For the text-containing cell, return its midpoint in (X, Y) coordinate format. 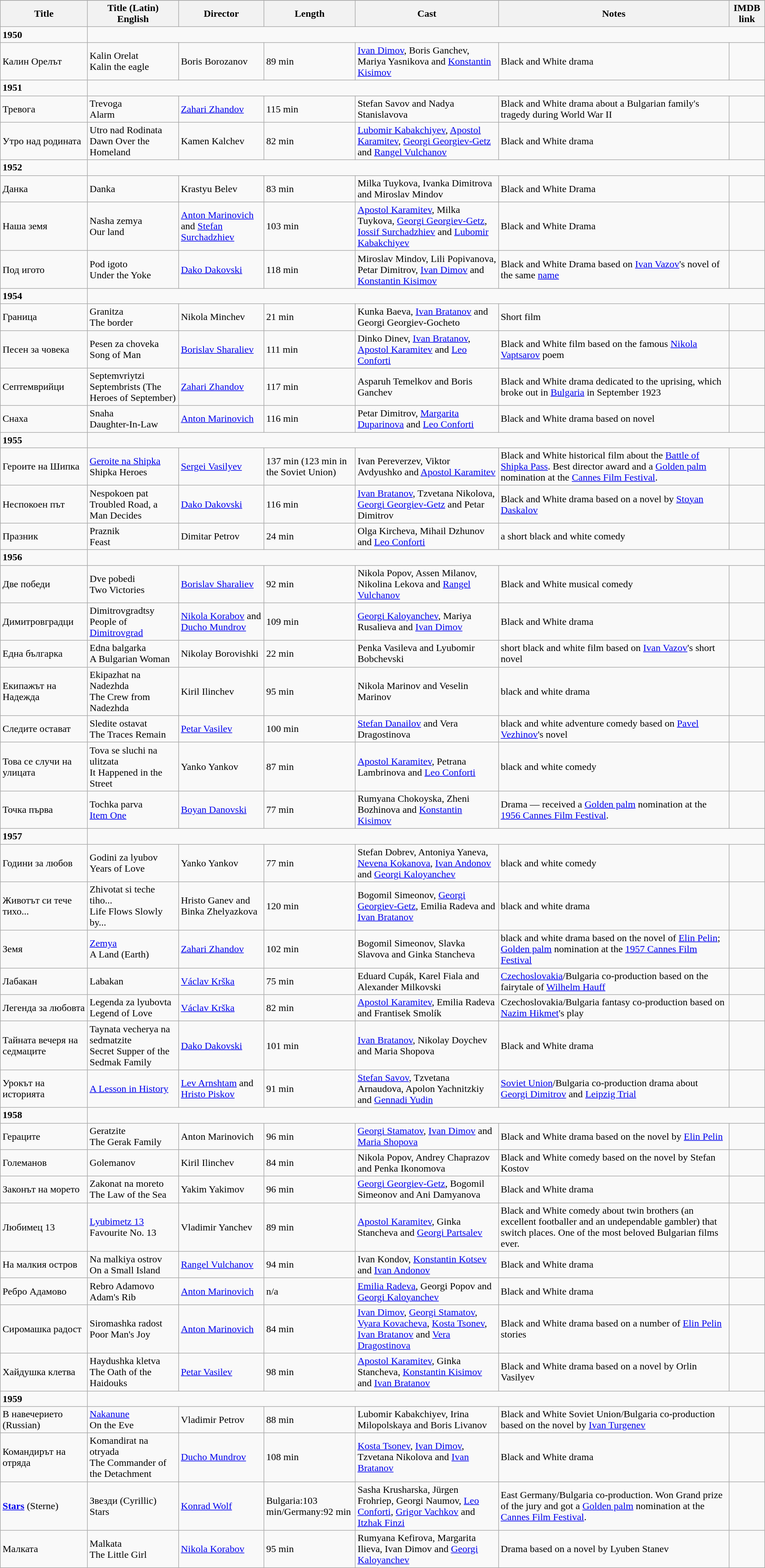
В навечерието (Russian) (44, 1420)
Снаха (44, 419)
Nikola Korabov and Ducho Mundrov (221, 622)
115 min (310, 109)
Stefan Danailov and Vera Dragostinova (427, 729)
Black and White drama based on novel (614, 419)
1951 (44, 88)
East Germany/Bulgaria co-production. Won Grand prize of the jury and got a Golden palm nomination at the Cannes Film Festival. (614, 1506)
Командирът на отряда (44, 1457)
Nikola Korabov (221, 1549)
Dve pobediTwo Victories (133, 584)
Milka Tuykova, Ivanka Dimitrova and Miroslav Mindov (427, 189)
Edna balgarkaA Bulgarian Woman (133, 654)
Apostol Karamitev, Ginka Stancheva and Georgi Partsalev (427, 1227)
Boyan Danovski (221, 810)
91 min (310, 1089)
black and white drama based on the novel of Elin Pelin; Golden palm nomination at the 1957 Cannes Film Festival (614, 949)
Данка (44, 189)
108 min (310, 1457)
Lev Arnshtam and Hristo Piskov (221, 1089)
Животът си тече тихо... (44, 906)
Zakonat na moretoThe Law of the Sea (133, 1189)
Tova se sluchi na ulitzataIt Happened in the Street (133, 767)
118 min (310, 269)
NakanuneOn the Eve (133, 1420)
Georgi Georgiev-Getz, Bogomil Simeonov and Ani Damyanova (427, 1189)
Black and White Drama based on Ivan Vazov's novel of the same name (614, 269)
111 min (310, 349)
Asparuh Temelkov and Boris Ganchev (427, 387)
IMDB link (747, 14)
Black and White drama dedicated to the uprising, which broke out in Bulgaria in September 1923 (614, 387)
Boris Borozanov (221, 61)
PraznikFeast (133, 536)
Georgi Stamatov, Ivan Dimov and Maria Shopova (427, 1136)
Калин Орелът (44, 61)
Black and White musical comedy (614, 584)
Black and White historical film about the Battle of Shipka Pass. Best director award and a Golden palm nomination at the Cannes Film Festival. (614, 467)
Земя (44, 949)
Godini za lyubovYears of Love (133, 863)
Lyubimetz 13Favourite No. 13 (133, 1227)
Sasha Krusharska, Jürgen Frohriep, Georgi Naumov, Leo Conforti, Grigor Vachkov and Itzhak Finzi (427, 1506)
Bogomil Simeonov, Slavka Slavova and Ginka Stancheva (427, 949)
117 min (310, 387)
Miroslav Mindov, Lili Popivanova, Petar Dimitrov, Ivan Dimov and Konstantin Kisimov (427, 269)
Септемврийци (44, 387)
Утро над родината (44, 141)
Black and White film based on the famous Nikola Vaptsarov poem (614, 349)
Black and White drama based on the novel by Elin Pelin (614, 1136)
1950 (44, 35)
Rumyana Chokoyska, Zheni Bozhinova and Konstantin Kisimov (427, 810)
Звезди (Cyrillic)Stars (133, 1506)
Title (Latin)English (133, 14)
120 min (310, 906)
Rangel Vulchanov (221, 1264)
Ivan Kondov, Konstantin Kotsev and Ivan Andonov (427, 1264)
Nikola Marinov and Veselin Marinov (427, 691)
Една българка (44, 654)
Taynata vecherya na sedmatziteSecret Supper of the Sedmak Family (133, 1045)
Drama — received a Golden palm nomination at the 1956 Cannes Film Festival. (614, 810)
21 min (310, 317)
a short black and white comedy (614, 536)
Ivan Bratanov, Tzvetana Nikolova, Georgi Georgiev-Getz and Petar Dimitrov (427, 504)
Малката (44, 1549)
Geroite na ShipkaShipka Heroes (133, 467)
Pod igotoUnder the Yoke (133, 269)
Black and White Soviet Union/Bulgaria co-production based on the novel by Ivan Turgenev (614, 1420)
Soviet Union/Bulgaria co-production drama about Georgi Dimitrov and Leipzig Trial (614, 1089)
Legenda za lyubovtaLegend of Love (133, 1008)
Тайната вечеря на седмаците (44, 1045)
Danka (133, 189)
Black and White comedy based on the novel by Stefan Kostov (614, 1163)
Na malkiya ostrovOn a Small Island (133, 1264)
Labakan (133, 982)
GranitzaThe border (133, 317)
87 min (310, 767)
GeratziteThe Gerak Family (133, 1136)
Ivan Pereverzev, Viktor Avdyushko and Apostol Karamitev (427, 467)
Black and White drama about a Bulgarian family's tragedy during World War II (614, 109)
Nespokoen patTroubled Road, a Man Decides (133, 504)
98 min (310, 1372)
Hristo Ganev and Binka Zhelyazkova (221, 906)
На малкия остров (44, 1264)
Nasha zemyaOur land (133, 226)
Drama based on a novel by Lyuben Stanev (614, 1549)
Тревога (44, 109)
Apostol Karamitev, Ginka Stancheva, Konstantin Kisimov and Ivan Bratanov (427, 1372)
Неспокоен път (44, 504)
Bogomil Simeonov, Georgi Georgiev-Getz, Emilia Radeva and Ivan Bratanov (427, 906)
TrevogaAlarm (133, 109)
Length (310, 14)
22 min (310, 654)
Yakim Yakimov (221, 1189)
Rumyana Kefirova, Margarita Ilieva, Ivan Dimov and Georgi Kaloyanchev (427, 1549)
103 min (310, 226)
Apostol Karamitev, Emilia Radeva and Frantisek Smolík (427, 1008)
Tochka parvaItem One (133, 810)
Гераците (44, 1136)
Komandirat na otryadaThe Commander of the Detachment (133, 1457)
Lubomir Kabakchiyev, Irina Milopolskaya and Boris Livanov (427, 1420)
24 min (310, 536)
Black and White drama based on a number of Elin Pelin stories (614, 1329)
Olga Kircheva, Mihail Dzhunov and Leo Conforti (427, 536)
Точка първа (44, 810)
Stefan Savov and Nadya Stanislavova (427, 109)
94 min (310, 1264)
Zhivotat si teche tiho...Life Flows Slowly by... (133, 906)
1952 (44, 168)
Eduard Cupák, Karel Fiala and Alexander Milkovski (427, 982)
Хайдушка клетва (44, 1372)
Penka Vasileva and Lyubomir Bobchevski (427, 654)
Години за любов (44, 863)
Utro nad RodinataDawn Over the Homeland (133, 141)
Легенда за любовта (44, 1008)
Anton Marinovich and Stefan Surchadzhiev (221, 226)
Georgi Kaloyanchev, Mariya Rusalieva and Ivan Dimov (427, 622)
Black and White drama based on a novel by Orlin Vasilyev (614, 1372)
1958 (44, 1115)
1959 (44, 1399)
short black and white film based on Ivan Vazov's short novel (614, 654)
Apostol Karamitev, Petrana Lambrinova and Leo Conforti (427, 767)
Ducho Mundrov (221, 1457)
black and white adventure comedy based on Pavel Vezhinov's novel (614, 729)
Vladimir Yanchev (221, 1227)
Stars (Sterne) (44, 1506)
Сиромашка радост (44, 1329)
SeptemvriytziSeptembrists (The Heroes of September) (133, 387)
Kosta Tsonev, Ivan Dimov, Tzvetana Nikolova and Ivan Bratanov (427, 1457)
100 min (310, 729)
109 min (310, 622)
137 min (123 min in the Soviet Union) (310, 467)
MalkataThe Little Girl (133, 1549)
Lubomir Kabakchiyev, Apostol Karamitev, Georgi Georgiev-Getz and Rangel Vulchanov (427, 141)
ZemyaA Land (Earth) (133, 949)
Bulgaria:103 min/Germany:92 min (310, 1506)
Apostol Karamitev, Milka Tuykova, Georgi Georgiev-Getz, Iossif Surchadzhiev and Lubomir Kabakchiyev (427, 226)
SnahaDaughter-In-Law (133, 419)
Vladimir Petrov (221, 1420)
Димитровградци (44, 622)
Short film (614, 317)
102 min (310, 949)
Haydushka kletvaThe Oath of the Haidouks (133, 1372)
Наша земя (44, 226)
Kalin OrelatKalin the eagle (133, 61)
Stefan Savov, Tzvetana Arnaudova, Apolon Yachnitzkiy and Gennadi Yudin (427, 1089)
1957 (44, 836)
Ребро Адамово (44, 1291)
Екипажът на Надежда (44, 691)
Kamen Kalchev (221, 141)
88 min (310, 1420)
Kunka Baeva, Ivan Bratanov and Georgi Georgiev-Gocheto (427, 317)
Ivan Bratanov, Nikolay Doychev and Maria Shopova (427, 1045)
Emilia Radeva, Georgi Popov and Georgi Kaloyanchev (427, 1291)
92 min (310, 584)
Petar Dimitrov, Margarita Duparinova and Leo Conforti (427, 419)
Konrad Wolf (221, 1506)
Ivan Dimov, Boris Ganchev, Mariya Yasnikova and Konstantin Kisimov (427, 61)
Nikola Minchev (221, 317)
Nikola Popov, Andrey Chaprazov and Penka Ikonomova (427, 1163)
Cast (427, 14)
75 min (310, 982)
Czechoslovakia/Bulgaria fantasy co-production based on Nazim Hikmet's play (614, 1008)
A Lesson in History (133, 1089)
Под игото (44, 269)
1956 (44, 557)
Ivan Dimov, Georgi Stamatov, Vyara Kovacheva, Kosta Tsonev, Ivan Bratanov and Vera Dragostinova (427, 1329)
Black and White drama based on a novel by Stoyan Daskalov (614, 504)
Граница (44, 317)
101 min (310, 1045)
Dinko Dinev, Ivan Bratanov, Apostol Karamitev and Leo Conforti (427, 349)
DimitrovgradtsyPeople of Dimitrovgrad (133, 622)
83 min (310, 189)
Песен за човека (44, 349)
Героите на Шипка (44, 467)
Rebro AdamovoAdam's Rib (133, 1291)
1955 (44, 440)
Pesen za chovekaSong of Man (133, 349)
n/a (310, 1291)
Sledite ostavatThe Traces Remain (133, 729)
1954 (44, 296)
Законът на морето (44, 1189)
Dimitar Petrov (221, 536)
Title (44, 14)
Това се случи на улицата (44, 767)
Krastyu Belev (221, 189)
Големанов (44, 1163)
Nikolay Borovishki (221, 654)
Notes (614, 14)
Czechoslovakia/Bulgaria co-production based on the fairytale of Wilhelm Hauff (614, 982)
Две победи (44, 584)
Siromashka radostPoor Man's Joy (133, 1329)
Ekipazhat na NadezhdaThe Crew from Nadezhda (133, 691)
Golemanov (133, 1163)
Nikola Popov, Assen Milanov, Nikolina Lekova and Rangel Vulchanov (427, 584)
Sergei Vasilyev (221, 467)
Следите остават (44, 729)
Урокът на историята (44, 1089)
Stefan Dobrev, Antoniya Yaneva, Nevena Kokanova, Ivan Andonov and Georgi Kaloyanchev (427, 863)
Празник (44, 536)
Лабакан (44, 982)
Любимец 13 (44, 1227)
Director (221, 14)
